Detect which cell encompasses the target text, then output its [X, Y] center coordinate. 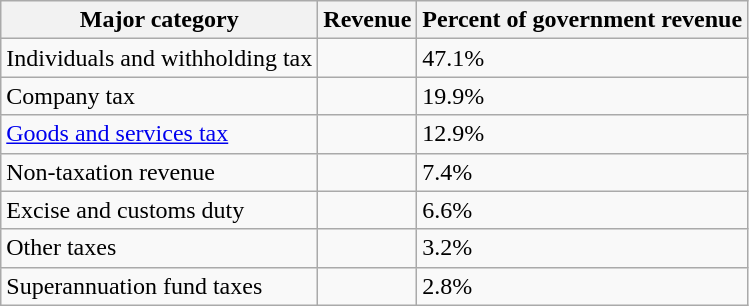
7.4% [582, 172]
47.1% [582, 58]
Revenue [368, 20]
Company tax [160, 96]
3.2% [582, 248]
12.9% [582, 134]
2.8% [582, 286]
Major category [160, 20]
6.6% [582, 210]
Non-taxation revenue [160, 172]
Excise and customs duty [160, 210]
Individuals and withholding tax [160, 58]
Percent of government revenue [582, 20]
Superannuation fund taxes [160, 286]
Goods and services tax [160, 134]
19.9% [582, 96]
Other taxes [160, 248]
